Extract the (x, y) coordinate from the center of the cell holding the provided text.  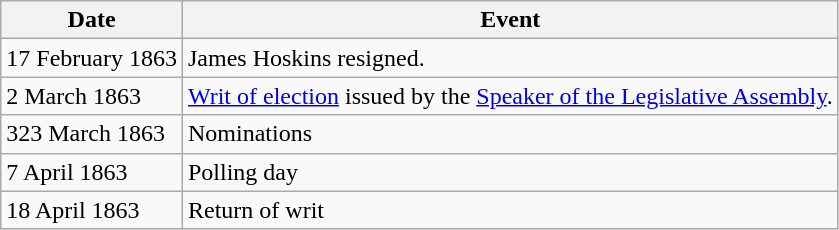
18 April 1863 (92, 210)
2 March 1863 (92, 96)
Event (510, 20)
Return of writ (510, 210)
7 April 1863 (92, 172)
Writ of election issued by the Speaker of the Legislative Assembly. (510, 96)
17 February 1863 (92, 58)
Nominations (510, 134)
Polling day (510, 172)
James Hoskins resigned. (510, 58)
Date (92, 20)
323 March 1863 (92, 134)
